Extract the (X, Y) coordinate from the center of the cell holding the provided text.  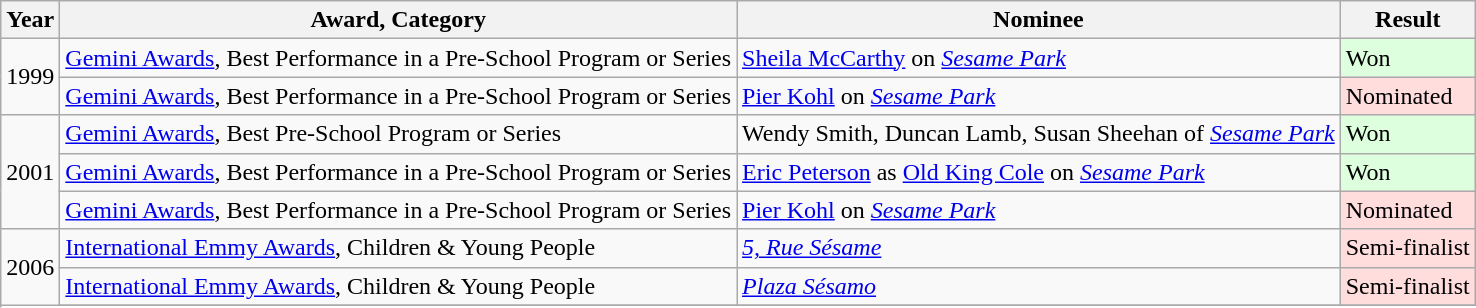
2001 (30, 172)
Plaza Sésamo (1039, 286)
Award, Category (398, 20)
2006 (30, 267)
Eric Peterson as Old King Cole on Sesame Park (1039, 172)
Gemini Awards, Best Pre-School Program or Series (398, 134)
Wendy Smith, Duncan Lamb, Susan Sheehan of Sesame Park (1039, 134)
5, Rue Sésame (1039, 248)
1999 (30, 77)
Sheila McCarthy on Sesame Park (1039, 58)
Nominee (1039, 20)
Result (1408, 20)
Year (30, 20)
